Detect which cell encompasses the target text, then output its (X, Y) center coordinate. 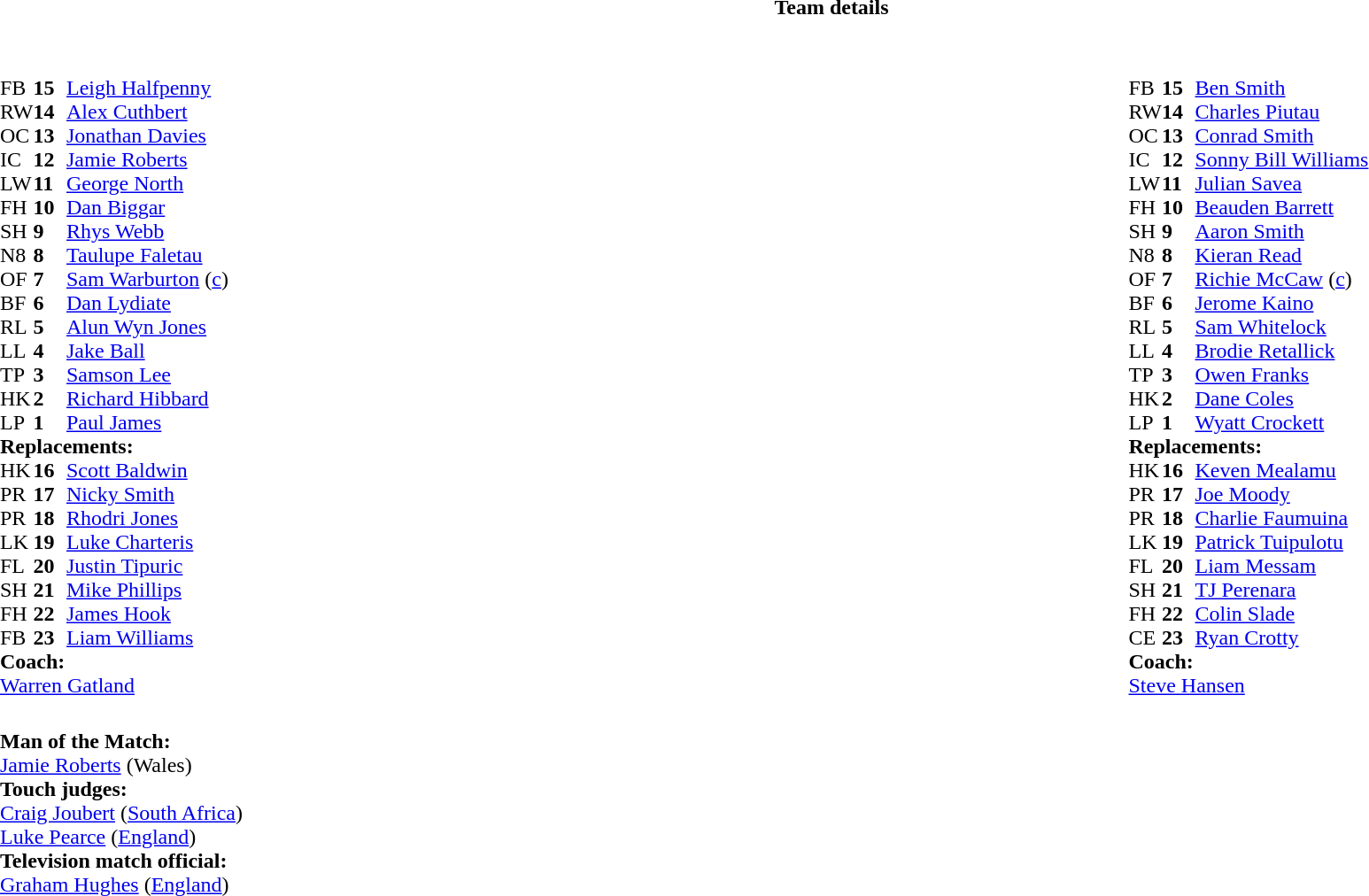
Dan Lydiate (147, 303)
Patrick Tuipulotu (1282, 542)
Jonathan Davies (147, 136)
Justin Tipuric (147, 567)
Liam Williams (147, 637)
Ryan Crotty (1282, 637)
Conrad Smith (1282, 136)
Kieran Read (1282, 255)
Alun Wyn Jones (147, 328)
Sonny Bill Williams (1282, 159)
CE (1146, 637)
Owen Franks (1282, 375)
Alex Cuthbert (147, 112)
Leigh Halfpenny (147, 89)
Nicky Smith (147, 494)
Paul James (147, 423)
Julian Savea (1282, 184)
Rhodri Jones (147, 519)
Joe Moody (1282, 494)
Jamie Roberts (147, 159)
Rhys Webb (147, 232)
Dan Biggar (147, 207)
Charles Piutau (1282, 112)
Steve Hansen (1249, 685)
Dane Coles (1282, 398)
Colin Slade (1282, 614)
Samson Lee (147, 375)
Sam Whitelock (1282, 328)
Liam Messam (1282, 567)
Jake Ball (147, 351)
Sam Warburton (c) (147, 280)
George North (147, 184)
Richie McCaw (c) (1282, 280)
Ben Smith (1282, 89)
TJ Perenara (1282, 590)
Luke Charteris (147, 542)
Mike Phillips (147, 590)
Aaron Smith (1282, 232)
Scott Baldwin (147, 471)
Brodie Retallick (1282, 351)
James Hook (147, 614)
Warren Gatland (114, 685)
Beauden Barrett (1282, 207)
Richard Hibbard (147, 398)
Jerome Kaino (1282, 303)
Charlie Faumuina (1282, 519)
Taulupe Faletau (147, 255)
Wyatt Crockett (1282, 423)
Keven Mealamu (1282, 471)
